Scan for the cell matching the given text and deliver its (X, Y) coordinate at center. 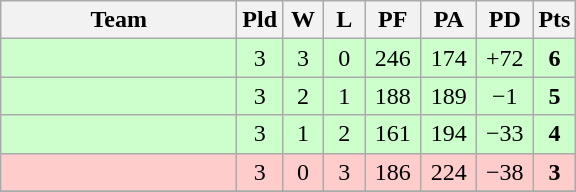
PF (393, 20)
186 (393, 172)
+72 (505, 58)
Team (119, 20)
161 (393, 134)
Pts (554, 20)
−33 (505, 134)
Pld (260, 20)
246 (393, 58)
4 (554, 134)
189 (449, 96)
6 (554, 58)
W (304, 20)
5 (554, 96)
224 (449, 172)
PA (449, 20)
188 (393, 96)
174 (449, 58)
194 (449, 134)
PD (505, 20)
−1 (505, 96)
L (344, 20)
−38 (505, 172)
